Determine the [x, y] coordinate at the center of the cell enclosing the given text.  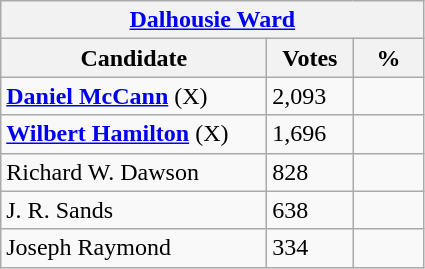
334 [310, 248]
2,093 [310, 96]
Wilbert Hamilton (X) [134, 134]
Dalhousie Ward [212, 20]
1,696 [310, 134]
Votes [310, 58]
Richard W. Dawson [134, 172]
J. R. Sands [134, 210]
% [388, 58]
828 [310, 172]
Candidate [134, 58]
638 [310, 210]
Joseph Raymond [134, 248]
Daniel McCann (X) [134, 96]
